Find where the given text appears and provide that cell's center as (x, y) coordinate. 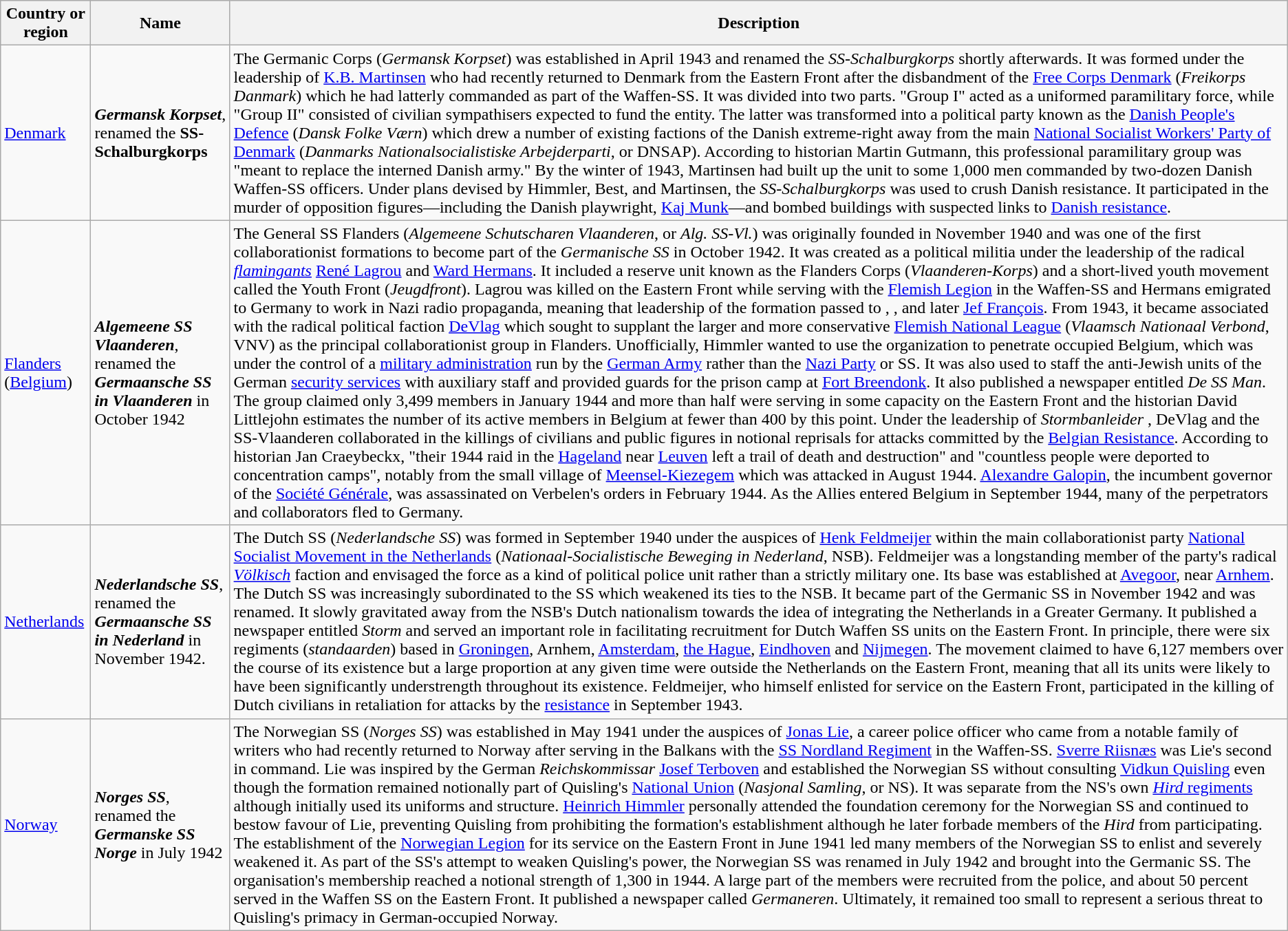
Country or region (45, 23)
Norway (45, 824)
Nederlandsche SS, renamed the Germaansche SS in Nederland in November 1942. (160, 622)
Norges SS, renamed the Germanske SS Norge in July 1942 (160, 824)
Description (758, 23)
Netherlands (45, 622)
Algemeene SS Vlaanderen, renamed the Germaansche SS in Vlaanderen in October 1942 (160, 373)
Name (160, 23)
Flanders (Belgium) (45, 373)
Denmark (45, 133)
Germansk Korpset, renamed the SS-Schalburgkorps (160, 133)
